Search for the cell housing the specified text and yield its (X, Y) center coordinate. 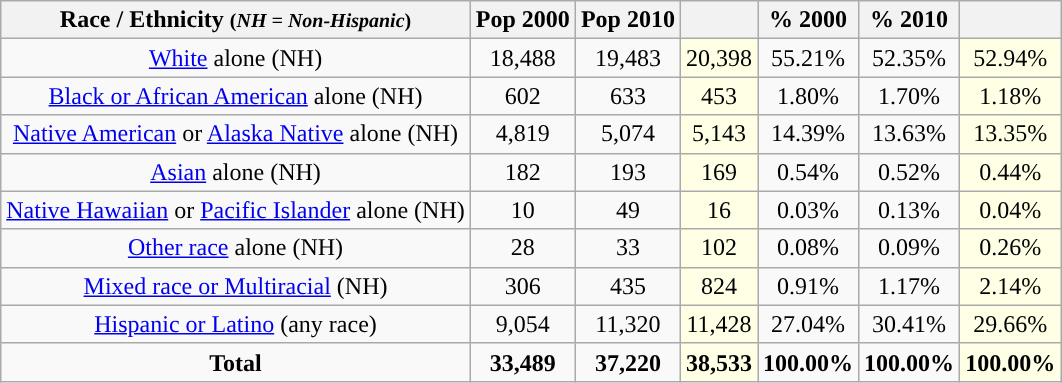
55.21% (808, 58)
0.04% (1010, 210)
10 (522, 210)
37,220 (628, 362)
13.35% (1010, 134)
20,398 (718, 58)
193 (628, 172)
5,074 (628, 134)
Hispanic or Latino (any race) (236, 324)
182 (522, 172)
0.26% (1010, 248)
633 (628, 96)
30.41% (910, 324)
29.66% (1010, 324)
Pop 2000 (522, 20)
0.09% (910, 248)
Race / Ethnicity (NH = Non-Hispanic) (236, 20)
1.80% (808, 96)
102 (718, 248)
Asian alone (NH) (236, 172)
1.18% (1010, 96)
18,488 (522, 58)
Native Hawaiian or Pacific Islander alone (NH) (236, 210)
602 (522, 96)
0.44% (1010, 172)
11,320 (628, 324)
52.35% (910, 58)
14.39% (808, 134)
% 2010 (910, 20)
435 (628, 286)
2.14% (1010, 286)
0.13% (910, 210)
Black or African American alone (NH) (236, 96)
Native American or Alaska Native alone (NH) (236, 134)
9,054 (522, 324)
11,428 (718, 324)
4,819 (522, 134)
49 (628, 210)
% 2000 (808, 20)
5,143 (718, 134)
0.91% (808, 286)
38,533 (718, 362)
Other race alone (NH) (236, 248)
0.54% (808, 172)
Mixed race or Multiracial (NH) (236, 286)
0.52% (910, 172)
33 (628, 248)
Pop 2010 (628, 20)
27.04% (808, 324)
13.63% (910, 134)
0.08% (808, 248)
28 (522, 248)
1.70% (910, 96)
19,483 (628, 58)
0.03% (808, 210)
824 (718, 286)
Total (236, 362)
16 (718, 210)
453 (718, 96)
33,489 (522, 362)
169 (718, 172)
306 (522, 286)
White alone (NH) (236, 58)
1.17% (910, 286)
52.94% (1010, 58)
